Locate the cell with the specified text and output its [x, y] center coordinate. 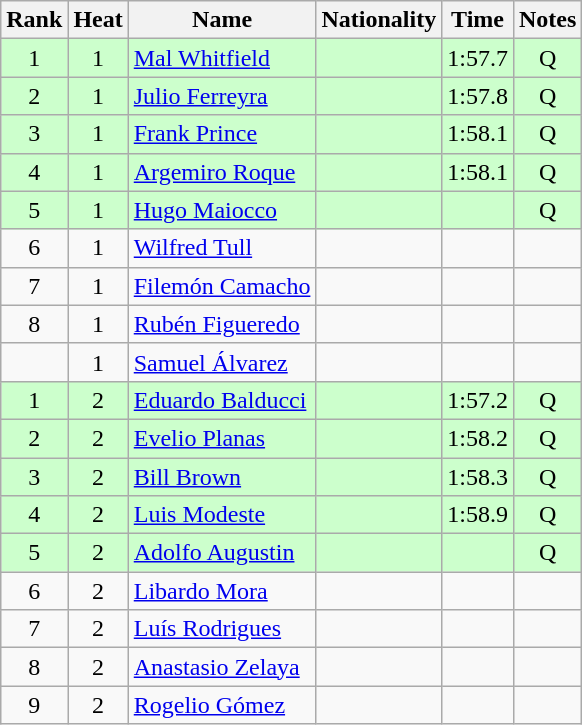
1:58.9 [478, 515]
Eduardo Balducci [222, 400]
Mal Whitfield [222, 58]
Name [222, 20]
Julio Ferreyra [222, 96]
9 [34, 705]
Time [478, 20]
Rubén Figueredo [222, 324]
Filemón Camacho [222, 286]
Adolfo Augustin [222, 553]
1:57.8 [478, 96]
Nationality [379, 20]
Rank [34, 20]
Luis Modeste [222, 515]
Frank Prince [222, 134]
1:57.2 [478, 400]
1:57.7 [478, 58]
Wilfred Tull [222, 248]
Hugo Maiocco [222, 210]
Notes [547, 20]
Anastasio Zelaya [222, 667]
Evelio Planas [222, 438]
1:58.2 [478, 438]
Libardo Mora [222, 591]
Luís Rodrigues [222, 629]
Samuel Álvarez [222, 362]
Heat [98, 20]
Rogelio Gómez [222, 705]
Bill Brown [222, 477]
1:58.3 [478, 477]
Argemiro Roque [222, 172]
